Scan for the cell matching the given text and deliver its [x, y] coordinate at center. 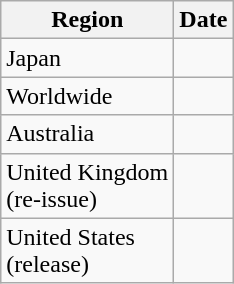
Date [204, 20]
Worldwide [88, 96]
United States (release) [88, 250]
Australia [88, 134]
Japan [88, 58]
United Kingdom (re-issue) [88, 186]
Region [88, 20]
